Determine the (X, Y) coordinate at the center of the cell enclosing the given text.  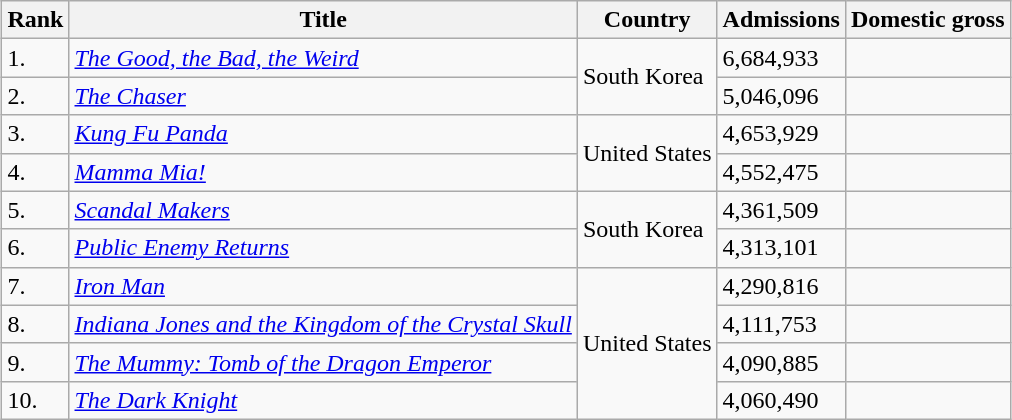
7. (36, 286)
Country (647, 20)
2. (36, 96)
Public Enemy Returns (323, 248)
Domestic gross (928, 20)
4,060,490 (781, 400)
4. (36, 172)
Indiana Jones and the Kingdom of the Crystal Skull (323, 324)
1. (36, 58)
4,552,475 (781, 172)
Scandal Makers (323, 210)
8. (36, 324)
4,653,929 (781, 134)
4,090,885 (781, 362)
4,361,509 (781, 210)
6. (36, 248)
Title (323, 20)
Admissions (781, 20)
5. (36, 210)
The Good, the Bad, the Weird (323, 58)
6,684,933 (781, 58)
4,313,101 (781, 248)
The Dark Knight (323, 400)
10. (36, 400)
3. (36, 134)
Kung Fu Panda (323, 134)
Iron Man (323, 286)
Mamma Mia! (323, 172)
Rank (36, 20)
5,046,096 (781, 96)
The Chaser (323, 96)
The Mummy: Tomb of the Dragon Emperor (323, 362)
4,290,816 (781, 286)
9. (36, 362)
4,111,753 (781, 324)
